Return the (x, y) coordinate for the center point of the cell that contains the specified text.  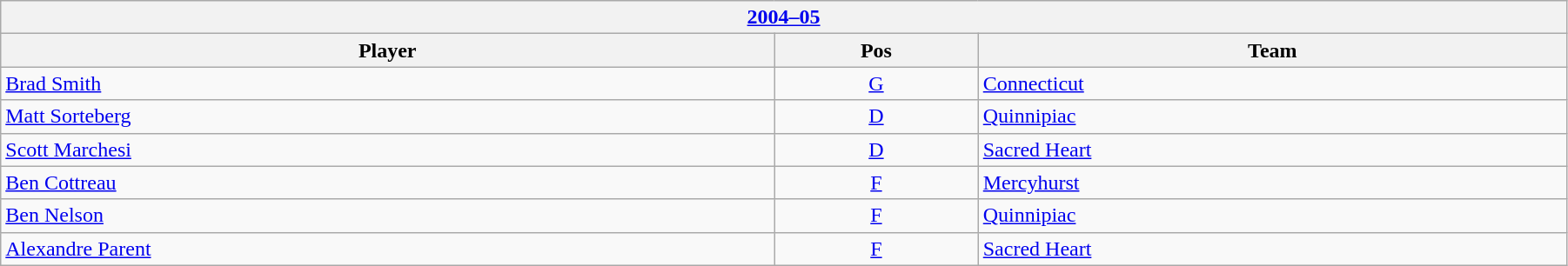
Brad Smith (388, 83)
Player (388, 50)
Mercyhurst (1272, 183)
Alexandre Parent (388, 249)
Matt Sorteberg (388, 116)
2004–05 (784, 17)
Connecticut (1272, 83)
Scott Marchesi (388, 150)
G (877, 83)
Ben Cottreau (388, 183)
Ben Nelson (388, 216)
Team (1272, 50)
Pos (877, 50)
